Detect which cell encompasses the target text, then output its [x, y] center coordinate. 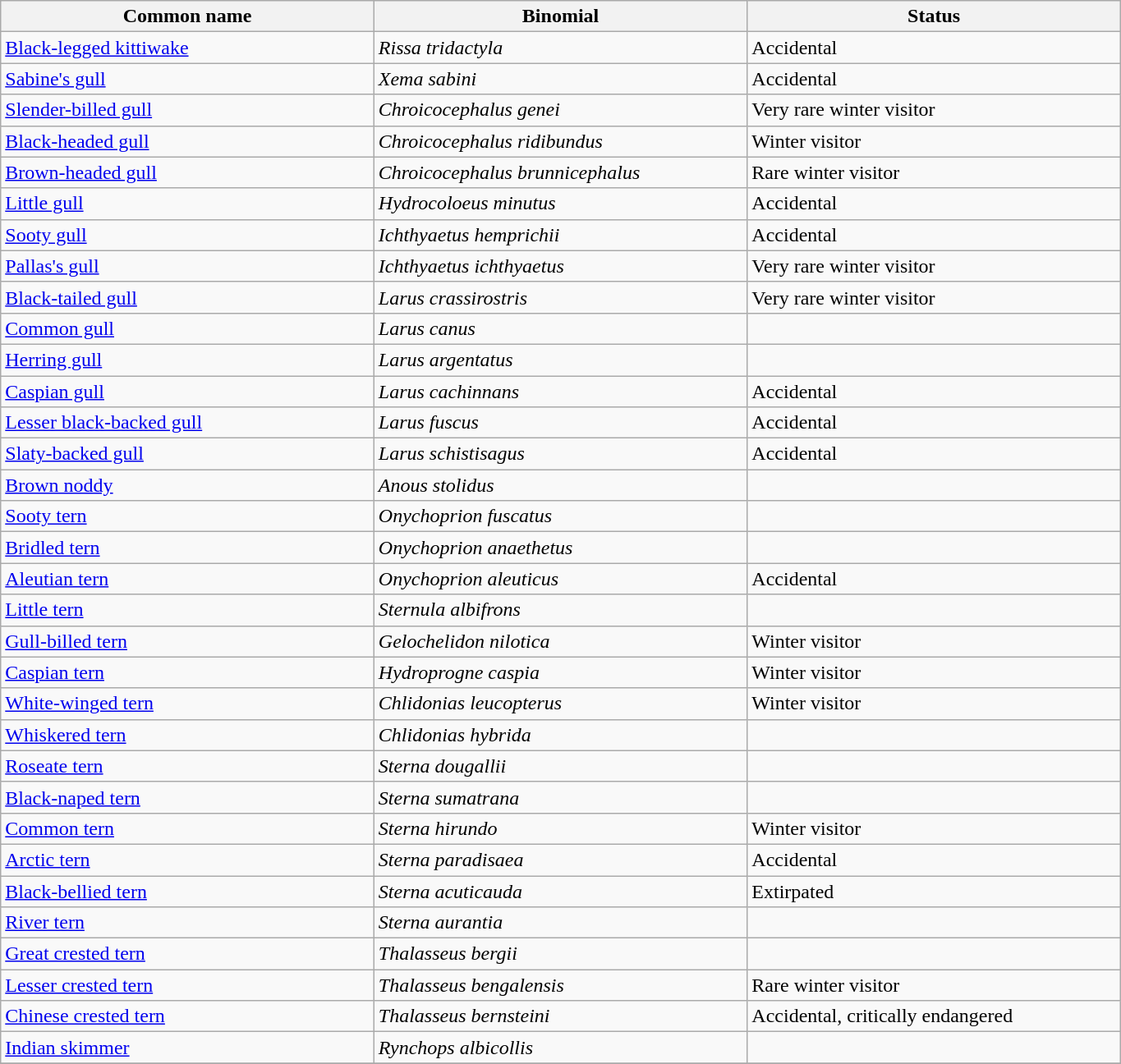
Aleutian tern [187, 579]
Bridled tern [187, 548]
Binomial [560, 16]
Larus schistisagus [560, 454]
Whiskered tern [187, 735]
Arctic tern [187, 860]
Black-tailed gull [187, 297]
Chlidonias hybrida [560, 735]
Ichthyaetus hemprichii [560, 235]
Chroicocephalus ridibundus [560, 141]
Sterna acuticauda [560, 891]
Little gull [187, 204]
Chinese crested tern [187, 1016]
Larus canus [560, 328]
Gull-billed tern [187, 641]
Pallas's gull [187, 266]
Lesser crested tern [187, 985]
Larus fuscus [560, 423]
Brown-headed gull [187, 172]
Larus crassirostris [560, 297]
Caspian tern [187, 672]
Onychoprion aleuticus [560, 579]
Accidental, critically endangered [935, 1016]
Roseate tern [187, 766]
Chlidonias leucopterus [560, 704]
Chroicocephalus genei [560, 110]
River tern [187, 923]
Indian skimmer [187, 1048]
Sterna dougallii [560, 766]
Lesser black-backed gull [187, 423]
Sterna paradisaea [560, 860]
Ichthyaetus ichthyaetus [560, 266]
Slaty-backed gull [187, 454]
Common gull [187, 328]
Black-naped tern [187, 797]
Sterna aurantia [560, 923]
Sternula albifrons [560, 610]
Great crested tern [187, 954]
Status [935, 16]
Thalasseus bernsteini [560, 1016]
Rynchops albicollis [560, 1048]
Little tern [187, 610]
Caspian gull [187, 392]
Common name [187, 16]
Black-legged kittiwake [187, 48]
Larus argentatus [560, 360]
Common tern [187, 828]
White-winged tern [187, 704]
Onychoprion fuscatus [560, 516]
Extirpated [935, 891]
Black-headed gull [187, 141]
Rissa tridactyla [560, 48]
Sooty tern [187, 516]
Thalasseus bengalensis [560, 985]
Xema sabini [560, 79]
Sterna hirundo [560, 828]
Hydroprogne caspia [560, 672]
Herring gull [187, 360]
Onychoprion anaethetus [560, 548]
Sterna sumatrana [560, 797]
Chroicocephalus brunnicephalus [560, 172]
Gelochelidon nilotica [560, 641]
Sooty gull [187, 235]
Brown noddy [187, 485]
Larus cachinnans [560, 392]
Slender-billed gull [187, 110]
Anous stolidus [560, 485]
Black-bellied tern [187, 891]
Sabine's gull [187, 79]
Thalasseus bergii [560, 954]
Hydrocoloeus minutus [560, 204]
